Scan for the cell matching the given text and deliver its (X, Y) coordinate at center. 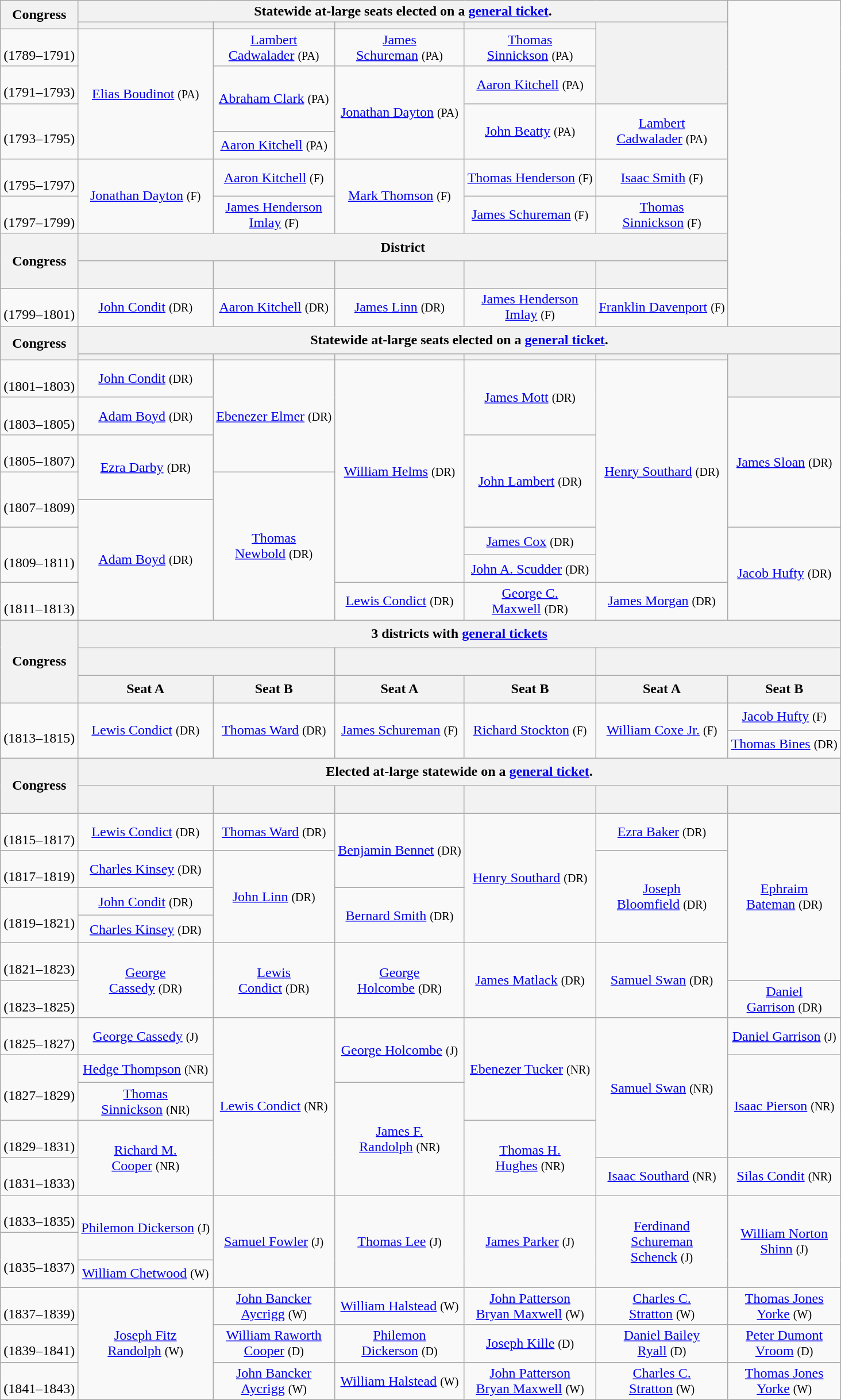
Elias Boudinot (PA) (146, 94)
Isaac Pierson (NR) (784, 1106)
John Beatty (PA) (530, 131)
Elected at-large statewide on a general ticket. (460, 771)
William NortonShinn (J) (784, 1241)
James Matlack (DR) (530, 980)
(1793–1795) (39, 131)
LewisCondict (DR) (274, 980)
(1809–1811) (39, 555)
Aaron Kitchell (DR) (274, 307)
Philemon Dickerson (J) (146, 1228)
Mark Thomson (F) (400, 196)
John Lambert (DR) (530, 480)
(1837–1839) (39, 1306)
JamesSchureman (PA) (400, 47)
James Cox (DR) (530, 541)
Isaac Smith (F) (662, 177)
(1805–1807) (39, 453)
Samuel Swan (DR) (662, 980)
Thomas H.Hughes (NR) (530, 1157)
Jacob Hufty (F) (784, 716)
(1813–1815) (39, 730)
(1841–1843) (39, 1380)
James Morgan (DR) (662, 601)
James Parker (J) (530, 1241)
William Chetwood (W) (146, 1274)
3 districts with general tickets (460, 633)
(1791–1793) (39, 85)
(1797–1799) (39, 215)
William Helms (DR) (400, 471)
(1817–1819) (39, 869)
EphraimBateman (DR) (784, 897)
(1839–1841) (39, 1344)
James F.Randolph (NR) (400, 1139)
William Coxe Jr. (F) (662, 730)
(1789–1791) (39, 47)
William RaworthCooper (D) (274, 1344)
Daniel Garrison (J) (784, 1037)
John A. Scudder (DR) (530, 568)
Ezra Baker (DR) (662, 831)
Aaron Kitchell (F) (274, 177)
Jacob Hufty (DR) (784, 574)
(1833–1835) (39, 1214)
Ezra Darby (DR) (146, 467)
(1835–1837) (39, 1260)
Thomas Bines (DR) (784, 744)
ThomasNewbold (DR) (274, 546)
Richard Stockton (F) (530, 730)
Daniel BaileyRyall (D) (662, 1344)
(1811–1813) (39, 601)
Samuel Fowler (J) (274, 1241)
Benjamin Bennet (DR) (400, 850)
(1803–1805) (39, 416)
George Cassedy (J) (146, 1037)
Franklin Davenport (F) (662, 307)
FerdinandSchuremanSchenck (J) (662, 1241)
Ebenezer Tucker (NR) (530, 1069)
Joseph Kille (D) (530, 1344)
ThomasSinnickson (NR) (146, 1101)
Peter DumontVroom (D) (784, 1344)
John Linn (DR) (274, 897)
(1815–1817) (39, 831)
(1831–1833) (39, 1176)
Richard M.Cooper (NR) (146, 1157)
Abraham Clark (PA) (274, 99)
PhilemonDickerson (D) (400, 1344)
Isaac Southard (NR) (662, 1176)
(1801–1803) (39, 378)
Samuel Swan (NR) (662, 1087)
Thomas Lee (J) (400, 1241)
(1823–1825) (39, 999)
Bernard Smith (DR) (400, 916)
James Linn (DR) (400, 307)
George Holcombe (J) (400, 1051)
(1829–1831) (39, 1139)
James Sloan (DR) (784, 462)
(1821–1823) (39, 962)
(1799–1801) (39, 307)
Silas Condit (NR) (784, 1176)
(1807–1809) (39, 499)
(1825–1827) (39, 1037)
Thomas Henderson (F) (530, 177)
James Mott (DR) (530, 397)
ThomasSinnickson (F) (662, 215)
GeorgeHolcombe (DR) (400, 980)
George C.Maxwell (DR) (530, 601)
Ebenezer Elmer (DR) (274, 416)
District (403, 247)
GeorgeCassedy (DR) (146, 980)
(1795–1797) (39, 177)
Jonathan Dayton (PA) (400, 113)
(1819–1821) (39, 916)
Hedge Thompson (NR) (146, 1069)
(1827–1829) (39, 1087)
Jonathan Dayton (F) (146, 196)
DanielGarrison (DR) (784, 999)
ThomasSinnickson (PA) (530, 47)
Joseph FitzRandolph (W) (146, 1344)
Lewis Condict (NR) (274, 1106)
JosephBloomfield (DR) (662, 897)
